Pinpoint the cell where the given text exists, returning its (X, Y) midpoint coordinate. 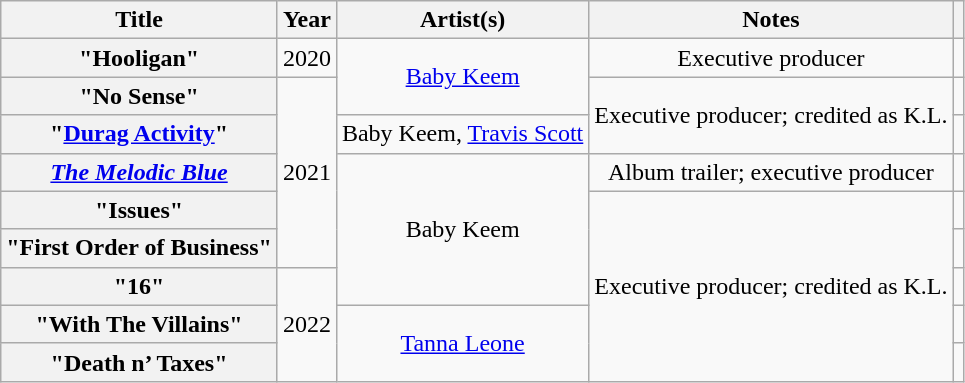
2020 (306, 58)
"With The Villains" (140, 324)
2022 (306, 324)
"Issues" (140, 210)
2021 (306, 172)
"Hooligan" (140, 58)
Baby Keem, Travis Scott (462, 134)
"Durag Activity" (140, 134)
Tanna Leone (462, 343)
Album trailer; executive producer (771, 172)
"16" (140, 286)
Executive producer (771, 58)
Artist(s) (462, 20)
Notes (771, 20)
Title (140, 20)
"Death n’ Taxes" (140, 362)
Year (306, 20)
"First Order of Business" (140, 248)
The Melodic Blue (140, 172)
"No Sense" (140, 96)
